Return (X, Y) of the center of cell containing provided text 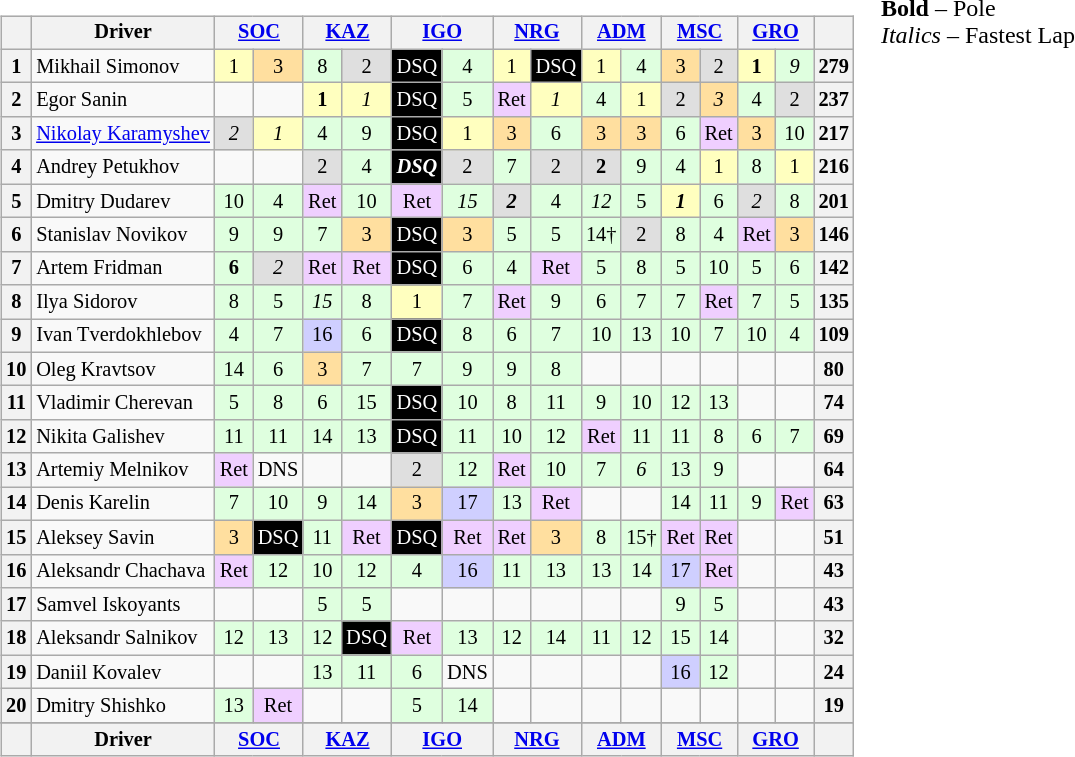
Aleksandr Chachava (123, 571)
32 (834, 638)
64 (834, 470)
135 (834, 302)
69 (834, 437)
Vladimir Cherevan (123, 403)
Denis Karelin (123, 504)
109 (834, 336)
Andrey Petukhov (123, 167)
15† (641, 537)
201 (834, 201)
Ilya Sidorov (123, 302)
146 (834, 235)
Artemiy Melnikov (123, 470)
Egor Sanin (123, 100)
14† (601, 235)
279 (834, 66)
74 (834, 403)
Aleksey Savin (123, 537)
18 (16, 638)
217 (834, 134)
216 (834, 167)
Daniil Kovalev (123, 672)
Ivan Tverdokhlebov (123, 336)
Samvel Iskoyants (123, 605)
142 (834, 268)
24 (834, 672)
20 (16, 706)
63 (834, 504)
Nikolay Karamyshev (123, 134)
Aleksandr Salnikov (123, 638)
Stanislav Novikov (123, 235)
51 (834, 537)
237 (834, 100)
Mikhail Simonov (123, 66)
Artem Fridman (123, 268)
Dmitry Dudarev (123, 201)
Nikita Galishev (123, 437)
Dmitry Shishko (123, 706)
Oleg Kravtsov (123, 369)
80 (834, 369)
